Provide the [x, y] coordinate of the cell's center where the given text is located.  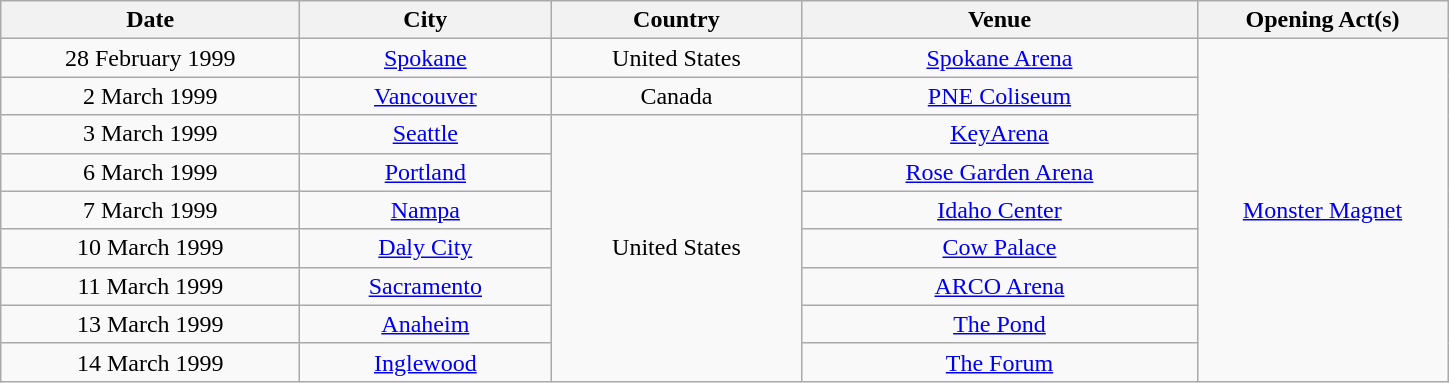
Seattle [426, 134]
Vancouver [426, 96]
10 March 1999 [150, 248]
The Forum [1000, 362]
6 March 1999 [150, 172]
KeyArena [1000, 134]
Inglewood [426, 362]
Anaheim [426, 324]
11 March 1999 [150, 286]
Country [676, 20]
Rose Garden Arena [1000, 172]
Idaho Center [1000, 210]
3 March 1999 [150, 134]
28 February 1999 [150, 58]
City [426, 20]
Date [150, 20]
Portland [426, 172]
Spokane [426, 58]
2 March 1999 [150, 96]
PNE Coliseum [1000, 96]
7 March 1999 [150, 210]
Canada [676, 96]
14 March 1999 [150, 362]
ARCO Arena [1000, 286]
The Pond [1000, 324]
Cow Palace [1000, 248]
Daly City [426, 248]
Spokane Arena [1000, 58]
Monster Magnet [1322, 210]
Venue [1000, 20]
Nampa [426, 210]
Sacramento [426, 286]
Opening Act(s) [1322, 20]
13 March 1999 [150, 324]
